For the text-containing cell, return its midpoint in [X, Y] coordinate format. 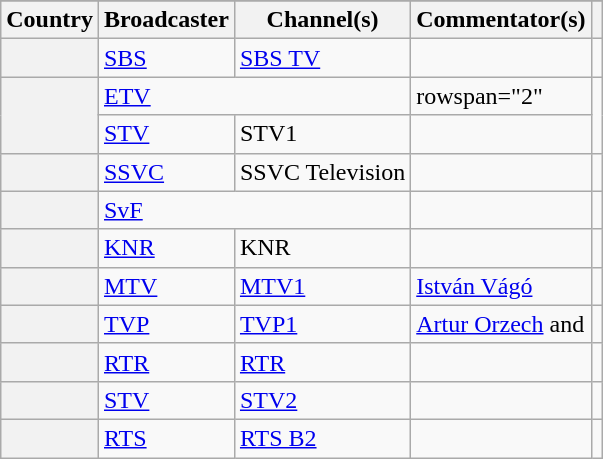
Channel(s) [322, 20]
ETV [254, 96]
STV2 [322, 400]
István Vágó [501, 286]
SSVC Television [322, 172]
SvF [254, 210]
TVP1 [322, 324]
rowspan="2" [501, 96]
Artur Orzech and [501, 324]
STV1 [322, 134]
Commentator(s) [501, 20]
SBS TV [322, 58]
Broadcaster [166, 20]
TVP [166, 324]
RTS B2 [322, 438]
Country [50, 20]
SSVC [166, 172]
MTV1 [322, 286]
RTS [166, 438]
MTV [166, 286]
SBS [166, 58]
